Locate the cell with the specified text and output its (X, Y) center coordinate. 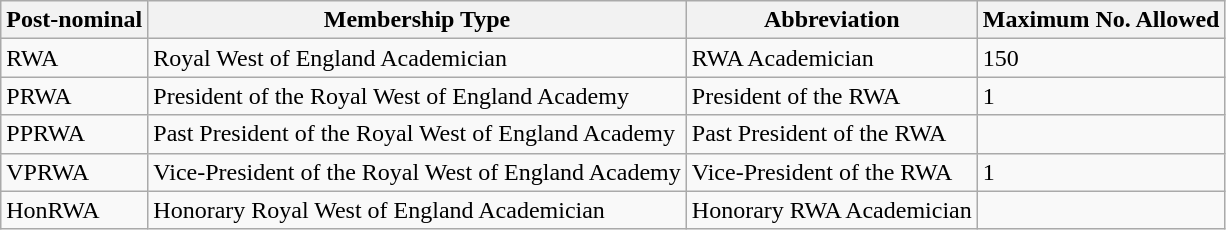
Past President of the Royal West of England Academy (417, 134)
Vice-President of the Royal West of England Academy (417, 172)
Honorary RWA Academician (832, 210)
150 (1101, 58)
Royal West of England Academician (417, 58)
Vice-President of the RWA (832, 172)
Maximum No. Allowed (1101, 20)
Past President of the RWA (832, 134)
PRWA (74, 96)
Post-nominal (74, 20)
Honorary Royal West of England Academician (417, 210)
RWA (74, 58)
RWA Academician (832, 58)
PPRWA (74, 134)
HonRWA (74, 210)
Abbreviation (832, 20)
VPRWA (74, 172)
President of the RWA (832, 96)
President of the Royal West of England Academy (417, 96)
Membership Type (417, 20)
